Detect which cell encompasses the target text, then output its [x, y] center coordinate. 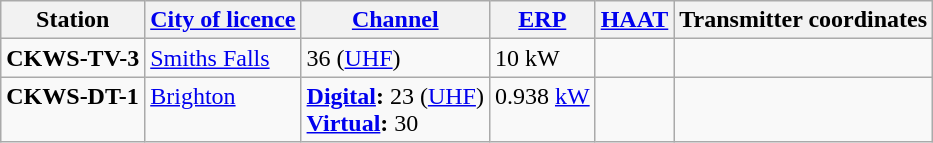
36 (UHF) [395, 58]
Digital: 23 (UHF)Virtual: 30 [395, 110]
Station [73, 20]
CKWS-TV-3 [73, 58]
CKWS-DT-1 [73, 110]
10 kW [542, 58]
Smiths Falls [223, 58]
Channel [395, 20]
Transmitter coordinates [804, 20]
City of licence [223, 20]
0.938 kW [542, 110]
Brighton [223, 110]
HAAT [634, 20]
ERP [542, 20]
